Capture the cell that displays the provided text and extract its (X, Y) central coordinate. 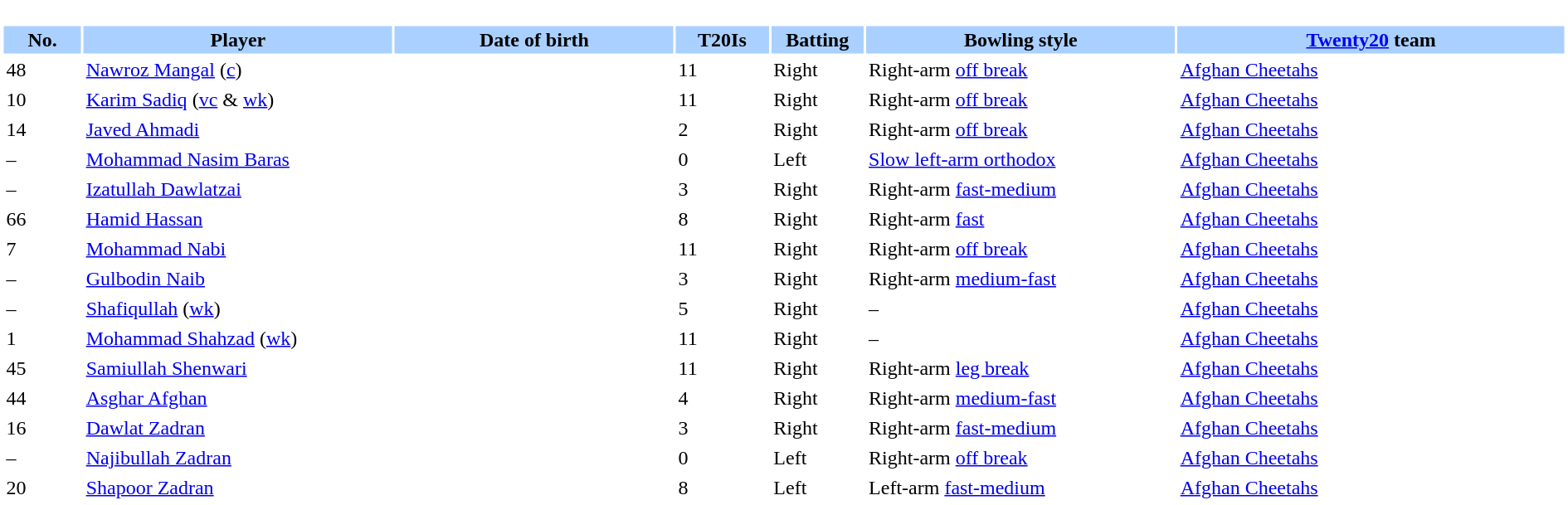
Twenty20 team (1371, 40)
44 (41, 398)
1 (41, 338)
Najibullah Zadran (239, 458)
14 (41, 129)
Right-arm leg break (1020, 368)
Izatullah Dawlatzai (239, 189)
Date of birth (534, 40)
10 (41, 100)
Batting (817, 40)
Asghar Afghan (239, 398)
4 (723, 398)
Samiullah Shenwari (239, 368)
Player (239, 40)
66 (41, 219)
Javed Ahmadi (239, 129)
Dawlat Zadran (239, 428)
Nawroz Mangal (c) (239, 70)
5 (723, 308)
Karim Sadiq (vc & wk) (239, 100)
Mohammad Shahzad (wk) (239, 338)
Mohammad Nabi (239, 249)
Slow left-arm orthodox (1020, 159)
16 (41, 428)
Bowling style (1020, 40)
Mohammad Nasim Baras (239, 159)
Gulbodin Naib (239, 279)
Left-arm fast-medium (1020, 488)
20 (41, 488)
Right-arm fast (1020, 219)
Shapoor Zadran (239, 488)
2 (723, 129)
7 (41, 249)
T20Is (723, 40)
No. (41, 40)
Hamid Hassan (239, 219)
45 (41, 368)
Shafiqullah (wk) (239, 308)
48 (41, 70)
